From the cell containing the given text, extract its center point as [x, y] coordinate. 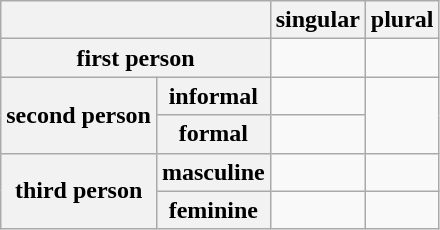
plural [402, 20]
masculine [213, 172]
third person [79, 191]
feminine [213, 210]
second person [79, 115]
first person [136, 58]
singular [318, 20]
informal [213, 96]
formal [213, 134]
